Find where the given text appears and provide that cell's center as [x, y] coordinate. 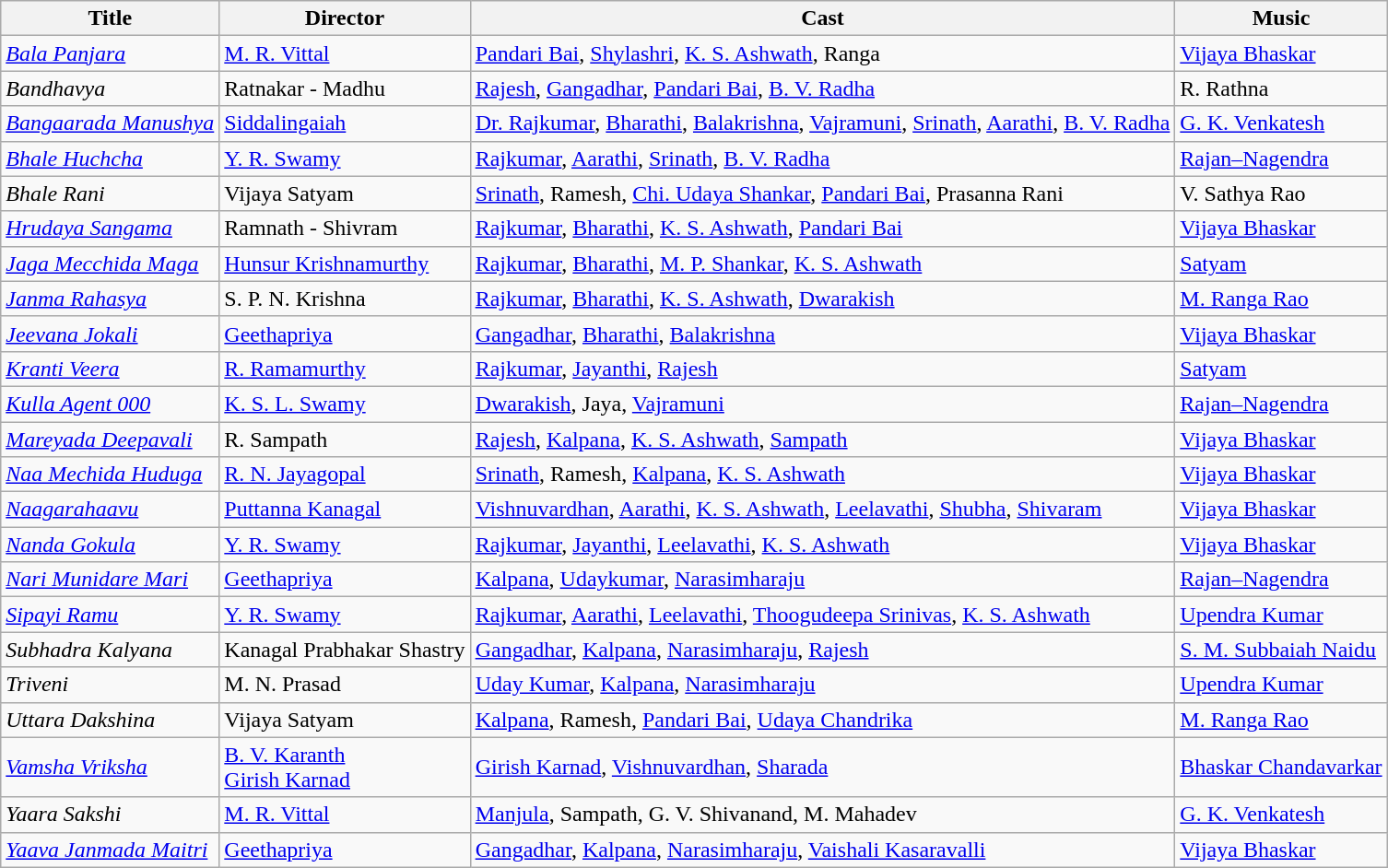
Girish Karnad, Vishnuvardhan, Sharada [822, 767]
Kulla Agent 000 [111, 404]
Manjula, Sampath, G. V. Shivanand, M. Mahadev [822, 815]
Title [111, 18]
Music [1281, 18]
Rajkumar, Jayanthi, Rajesh [822, 369]
Sipayi Ramu [111, 615]
Jaga Mecchida Maga [111, 264]
Bala Panjara [111, 53]
Gangadhar, Kalpana, Narasimharaju, Vaishali Kasaravalli [822, 850]
Subhadra Kalyana [111, 650]
Naagarahaavu [111, 510]
Vamsha Vriksha [111, 767]
S. M. Subbaiah Naidu [1281, 650]
Rajkumar, Bharathi, K. S. Ashwath, Dwarakish [822, 299]
Kranti Veera [111, 369]
Uttara Dakshina [111, 720]
Dwarakish, Jaya, Vajramuni [822, 404]
Kalpana, Ramesh, Pandari Bai, Udaya Chandrika [822, 720]
Bhale Huchcha [111, 158]
Uday Kumar, Kalpana, Narasimharaju [822, 685]
R. Ramamurthy [345, 369]
Kalpana, Udaykumar, Narasimharaju [822, 580]
Srinath, Ramesh, Chi. Udaya Shankar, Pandari Bai, Prasanna Rani [822, 194]
Rajkumar, Bharathi, K. S. Ashwath, Pandari Bai [822, 229]
Srinath, Ramesh, Kalpana, K. S. Ashwath [822, 475]
Nanda Gokula [111, 545]
Bandhavya [111, 88]
Naa Mechida Huduga [111, 475]
Ramnath - Shivram [345, 229]
Jeevana Jokali [111, 334]
Rajesh, Gangadhar, Pandari Bai, B. V. Radha [822, 88]
Hrudaya Sangama [111, 229]
Director [345, 18]
K. S. L. Swamy [345, 404]
Bhale Rani [111, 194]
R. Rathna [1281, 88]
Puttanna Kanagal [345, 510]
R. N. Jayagopal [345, 475]
Yaava Janmada Maitri [111, 850]
R. Sampath [345, 440]
Rajesh, Kalpana, K. S. Ashwath, Sampath [822, 440]
B. V. KaranthGirish Karnad [345, 767]
Bhaskar Chandavarkar [1281, 767]
Janma Rahasya [111, 299]
Rajkumar, Aarathi, Leelavathi, Thoogudeepa Srinivas, K. S. Ashwath [822, 615]
Siddalingaiah [345, 123]
Nari Munidare Mari [111, 580]
Bangaarada Manushya [111, 123]
Ratnakar - Madhu [345, 88]
Vishnuvardhan, Aarathi, K. S. Ashwath, Leelavathi, Shubha, Shivaram [822, 510]
Cast [822, 18]
Pandari Bai, Shylashri, K. S. Ashwath, Ranga [822, 53]
Rajkumar, Jayanthi, Leelavathi, K. S. Ashwath [822, 545]
Kanagal Prabhakar Shastry [345, 650]
Yaara Sakshi [111, 815]
Gangadhar, Kalpana, Narasimharaju, Rajesh [822, 650]
S. P. N. Krishna [345, 299]
Rajkumar, Bharathi, M. P. Shankar, K. S. Ashwath [822, 264]
Hunsur Krishnamurthy [345, 264]
Dr. Rajkumar, Bharathi, Balakrishna, Vajramuni, Srinath, Aarathi, B. V. Radha [822, 123]
V. Sathya Rao [1281, 194]
Mareyada Deepavali [111, 440]
Triveni [111, 685]
Gangadhar, Bharathi, Balakrishna [822, 334]
Rajkumar, Aarathi, Srinath, B. V. Radha [822, 158]
M. N. Prasad [345, 685]
